Extract the (x, y) coordinate from the center of the cell holding the provided text.  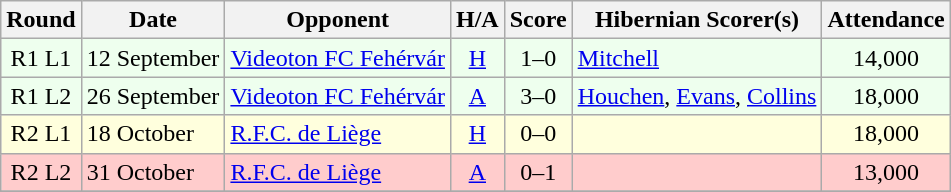
R2 L1 (41, 134)
R2 L2 (41, 172)
26 September (153, 96)
3–0 (538, 96)
0–1 (538, 172)
Attendance (886, 20)
Round (41, 20)
0–0 (538, 134)
Date (153, 20)
H/A (477, 20)
Hibernian Scorer(s) (697, 20)
Score (538, 20)
R1 L2 (41, 96)
31 October (153, 172)
Opponent (338, 20)
14,000 (886, 58)
R1 L1 (41, 58)
Houchen, Evans, Collins (697, 96)
Mitchell (697, 58)
12 September (153, 58)
1–0 (538, 58)
13,000 (886, 172)
18 October (153, 134)
